Search for the cell housing the specified text and yield its [x, y] center coordinate. 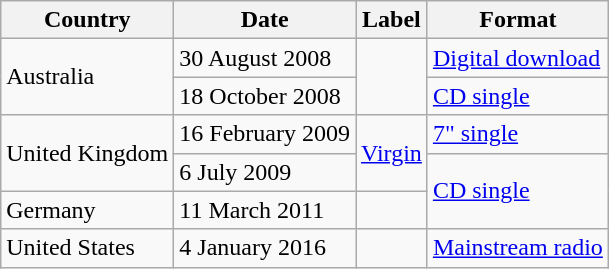
Mainstream radio [518, 248]
Country [88, 20]
11 March 2011 [265, 210]
7" single [518, 134]
16 February 2009 [265, 134]
Label [392, 20]
Format [518, 20]
Virgin [392, 153]
18 October 2008 [265, 96]
Date [265, 20]
6 July 2009 [265, 172]
Digital download [518, 58]
4 January 2016 [265, 248]
United Kingdom [88, 153]
Germany [88, 210]
United States [88, 248]
Australia [88, 77]
30 August 2008 [265, 58]
